Detect which cell encompasses the target text, then output its [x, y] center coordinate. 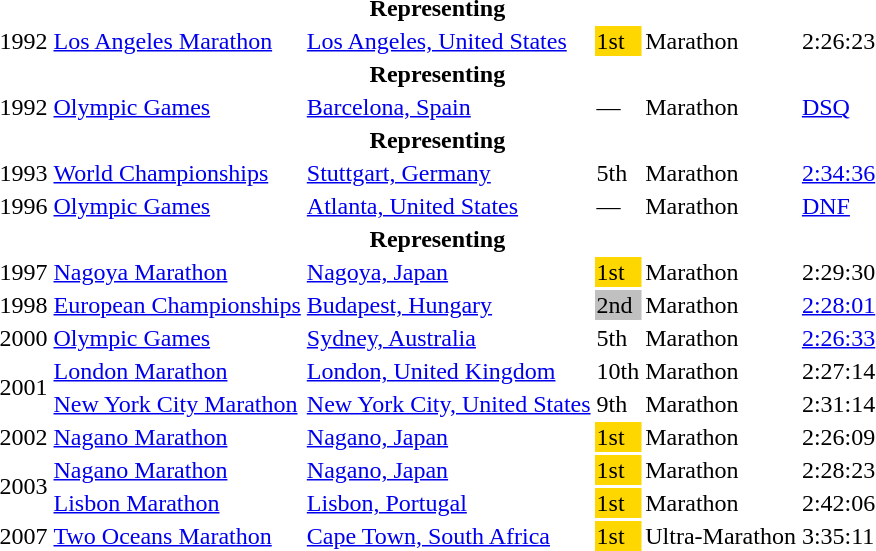
2:42:06 [838, 503]
2:28:01 [838, 305]
London, United Kingdom [448, 371]
Atlanta, United States [448, 206]
DSQ [838, 107]
2:29:30 [838, 272]
Nagoya Marathon [177, 272]
New York City, United States [448, 404]
Cape Town, South Africa [448, 536]
2:26:23 [838, 41]
European Championships [177, 305]
2:34:36 [838, 173]
Ultra-Marathon [721, 536]
Los Angeles Marathon [177, 41]
2:27:14 [838, 371]
Stuttgart, Germany [448, 173]
2:26:33 [838, 338]
2:28:23 [838, 470]
10th [618, 371]
2nd [618, 305]
Budapest, Hungary [448, 305]
2:26:09 [838, 437]
Lisbon, Portugal [448, 503]
Barcelona, Spain [448, 107]
New York City Marathon [177, 404]
Los Angeles, United States [448, 41]
3:35:11 [838, 536]
London Marathon [177, 371]
Sydney, Australia [448, 338]
2:31:14 [838, 404]
Two Oceans Marathon [177, 536]
World Championships [177, 173]
9th [618, 404]
Lisbon Marathon [177, 503]
DNF [838, 206]
Nagoya, Japan [448, 272]
